Determine the [x, y] coordinate at the center of the cell enclosing the given text.  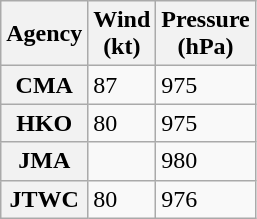
CMA [44, 85]
87 [122, 85]
Agency [44, 34]
976 [206, 199]
JTWC [44, 199]
Pressure(hPa) [206, 34]
980 [206, 161]
HKO [44, 123]
JMA [44, 161]
Wind(kt) [122, 34]
